Determine the [X, Y] coordinate at the center of the cell enclosing the given text.  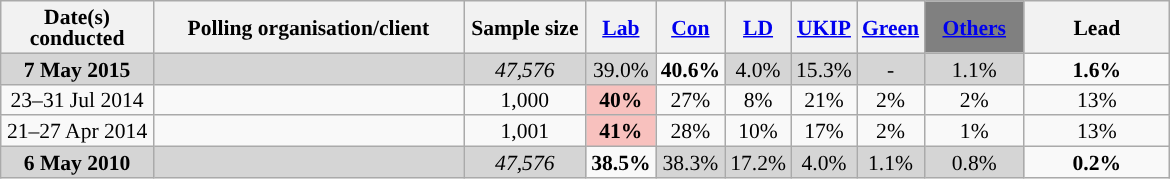
Lead [1096, 27]
Sample size [526, 27]
40% [620, 100]
27% [690, 100]
0.2% [1096, 162]
UKIP [824, 27]
21–27 Apr 2014 [78, 132]
15.3% [824, 68]
1.6% [1096, 68]
23–31 Jul 2014 [78, 100]
1% [974, 132]
10% [758, 132]
1,001 [526, 132]
0.8% [974, 162]
41% [620, 132]
17% [824, 132]
Others [974, 27]
17.2% [758, 162]
40.6% [690, 68]
Green [890, 27]
39.0% [620, 68]
28% [690, 132]
6 May 2010 [78, 162]
38.3% [690, 162]
Polling organisation/client [308, 27]
Date(s)conducted [78, 27]
- [890, 68]
21% [824, 100]
8% [758, 100]
38.5% [620, 162]
7 May 2015 [78, 68]
Lab [620, 27]
LD [758, 27]
Con [690, 27]
1,000 [526, 100]
